Return (x, y) of the center of cell containing provided text 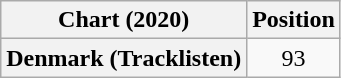
Position (294, 20)
Chart (2020) (124, 20)
Denmark (Tracklisten) (124, 58)
93 (294, 58)
